Determine the [x, y] coordinate at the center of the cell enclosing the given text.  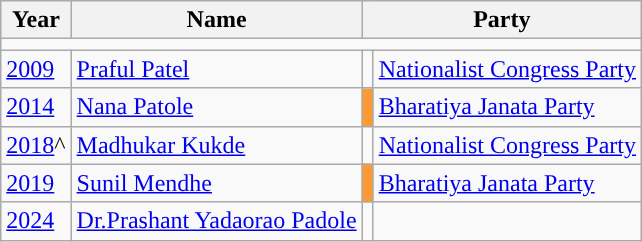
Praful Patel [216, 69]
2024 [36, 221]
Year [36, 20]
2018^ [36, 145]
Madhukar Kukde [216, 145]
2019 [36, 183]
Name [216, 20]
Party [502, 20]
2009 [36, 69]
2014 [36, 107]
Sunil Mendhe [216, 183]
Dr.Prashant Yadaorao Padole [216, 221]
Nana Patole [216, 107]
